Find where the given text appears and provide that cell's center as (X, Y) coordinate. 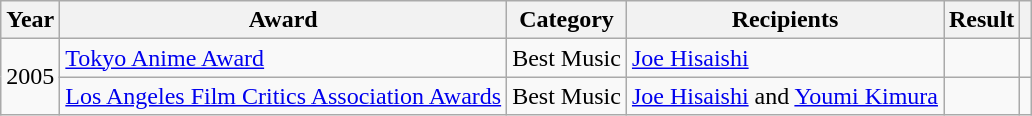
Tokyo Anime Award (284, 58)
Los Angeles Film Critics Association Awards (284, 96)
Joe Hisaishi and Youmi Kimura (784, 96)
Recipients (784, 20)
Award (284, 20)
Joe Hisaishi (784, 58)
Result (982, 20)
Year (30, 20)
2005 (30, 77)
Category (567, 20)
